Identify which cell holds the provided text, then report its (x, y) central coordinate. 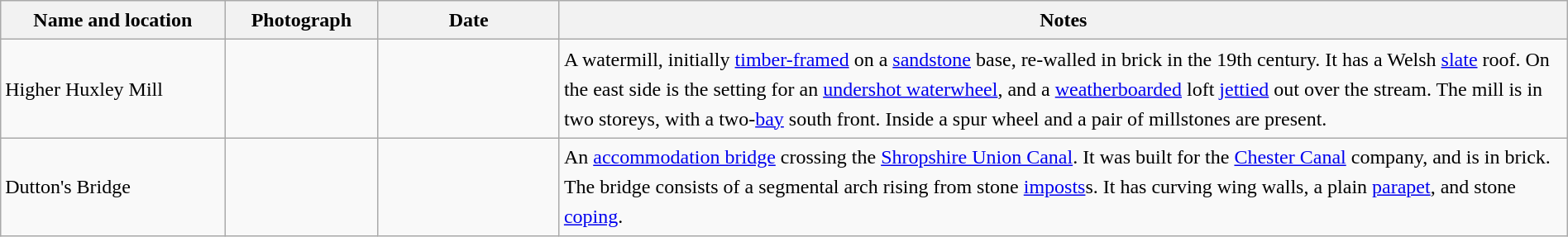
Date (468, 20)
Dutton's Bridge (112, 187)
Higher Huxley Mill (112, 89)
Name and location (112, 20)
Photograph (301, 20)
Notes (1064, 20)
